Determine the [X, Y] coordinate at the center of the cell enclosing the given text.  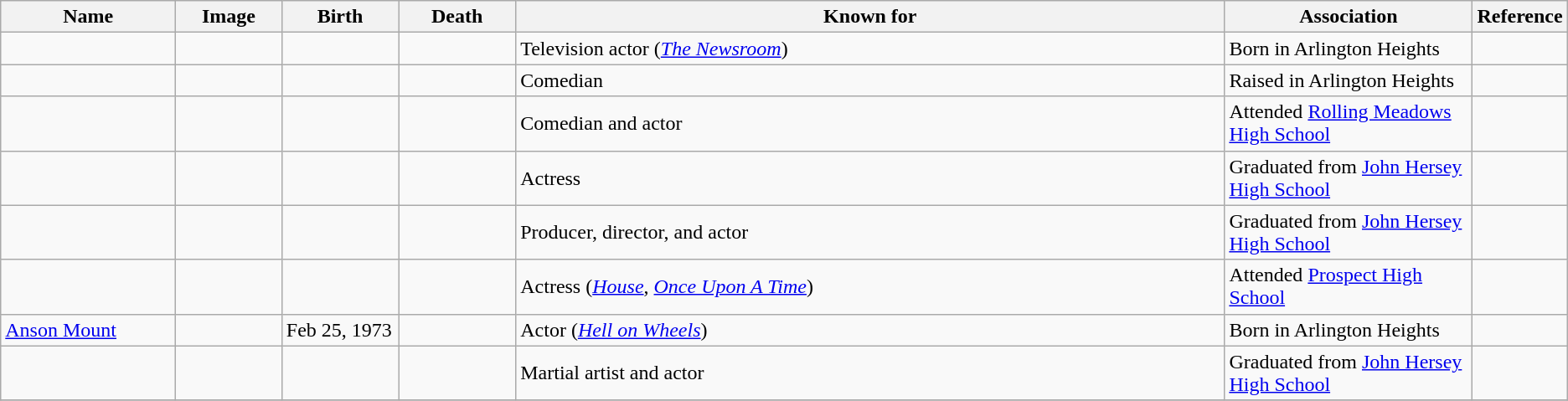
Actress [870, 177]
Raised in Arlington Heights [1349, 80]
Attended Prospect High School [1349, 286]
Birth [340, 17]
Feb 25, 1973 [340, 330]
Comedian [870, 80]
Reference [1519, 17]
Actress (House, Once Upon A Time) [870, 286]
Death [457, 17]
Name [89, 17]
Martial artist and actor [870, 373]
Image [229, 17]
Association [1349, 17]
Known for [870, 17]
Comedian and actor [870, 124]
Producer, director, and actor [870, 233]
Attended Rolling Meadows High School [1349, 124]
Actor (Hell on Wheels) [870, 330]
Television actor (The Newsroom) [870, 49]
Anson Mount [89, 330]
